From the cell containing the given text, extract its center point as [X, Y] coordinate. 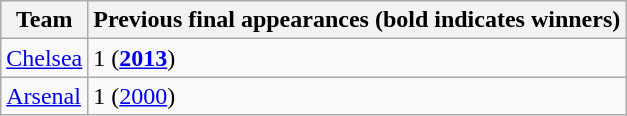
Team [44, 20]
1 (2000) [357, 96]
Arsenal [44, 96]
Chelsea [44, 58]
Previous final appearances (bold indicates winners) [357, 20]
1 (2013) [357, 58]
